Provide the (x, y) coordinate of the cell's center where the given text is located.  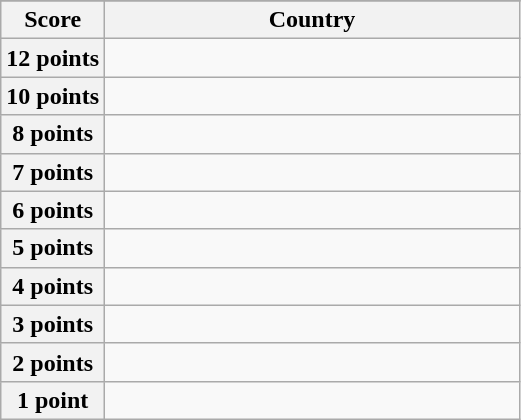
10 points (53, 96)
6 points (53, 210)
2 points (53, 362)
7 points (53, 172)
12 points (53, 58)
Score (53, 20)
5 points (53, 248)
Country (312, 20)
4 points (53, 286)
8 points (53, 134)
1 point (53, 400)
3 points (53, 324)
